From the cell containing the given text, extract its center point as (x, y) coordinate. 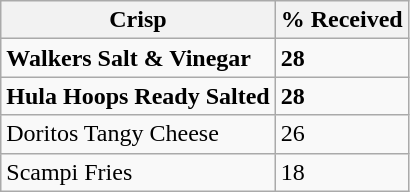
18 (342, 172)
Crisp (138, 20)
Hula Hoops Ready Salted (138, 96)
% Received (342, 20)
26 (342, 134)
Scampi Fries (138, 172)
Walkers Salt & Vinegar (138, 58)
Doritos Tangy Cheese (138, 134)
